Return (X, Y) of the center of cell containing provided text 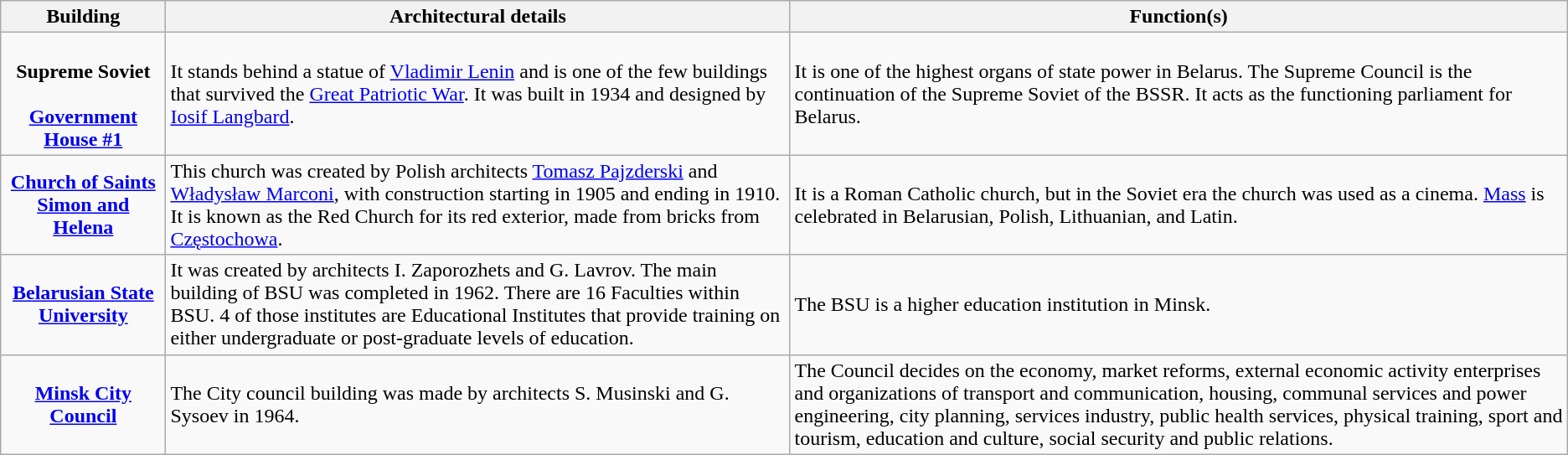
Function(s) (1179, 17)
Belarusian State University (84, 305)
Church of Saints Simon and Helena (84, 204)
Architectural details (477, 17)
Building (84, 17)
The City council building was made by architects S. Musinski and G. Sysoev in 1964. (477, 404)
Supreme Soviet Government House #1 (84, 94)
Minsk City Council (84, 404)
The BSU is a higher education institution in Minsk. (1179, 305)
